Scan for the cell matching the given text and deliver its (X, Y) coordinate at center. 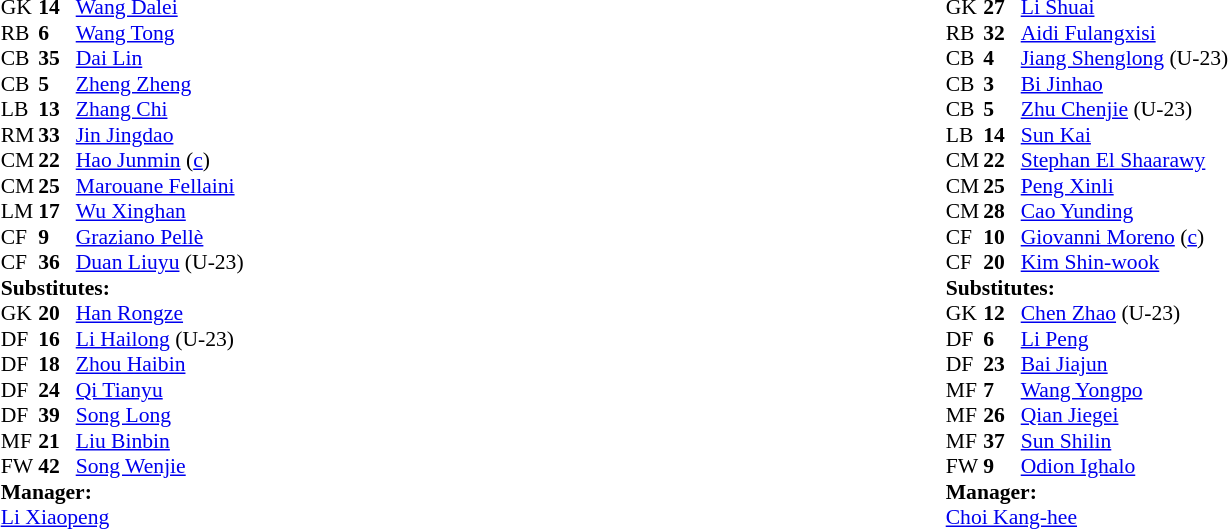
36 (57, 263)
Jin Jingdao (160, 135)
Bi Jinhao (1124, 84)
39 (57, 415)
Aidi Fulangxisi (1124, 33)
Wang Yongpo (1124, 390)
Giovanni Moreno (c) (1124, 237)
RM (20, 135)
42 (57, 467)
3 (1002, 84)
17 (57, 211)
12 (1002, 313)
7 (1002, 390)
14 (1002, 135)
Li Hailong (U-23) (160, 339)
23 (1002, 365)
13 (57, 109)
Cao Yunding (1124, 211)
Hao Junmin (c) (160, 161)
28 (1002, 211)
Sun Kai (1124, 135)
Han Rongze (160, 313)
Zhu Chenjie (U-23) (1124, 109)
Wu Xinghan (160, 211)
Duan Liuyu (U-23) (160, 263)
24 (57, 390)
Song Long (160, 415)
Qian Jiegei (1124, 415)
Chen Zhao (U-23) (1124, 313)
Zhang Chi (160, 109)
Bai Jiajun (1124, 365)
33 (57, 135)
21 (57, 441)
4 (1002, 59)
Song Wenjie (160, 467)
Stephan El Shaarawy (1124, 161)
Marouane Fellaini (160, 186)
18 (57, 365)
Li Peng (1124, 339)
35 (57, 59)
Odion Ighalo (1124, 467)
32 (1002, 33)
Graziano Pellè (160, 237)
Zhou Haibin (160, 365)
Zheng Zheng (160, 84)
Dai Lin (160, 59)
LM (20, 211)
26 (1002, 415)
Jiang Shenglong (U-23) (1124, 59)
16 (57, 339)
Peng Xinli (1124, 186)
Qi Tianyu (160, 390)
Kim Shin-wook (1124, 263)
10 (1002, 237)
Liu Binbin (160, 441)
Sun Shilin (1124, 441)
37 (1002, 441)
Wang Tong (160, 33)
